Search for the cell housing the specified text and yield its [X, Y] center coordinate. 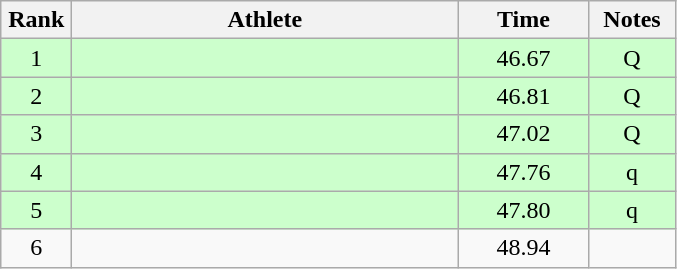
5 [36, 210]
Notes [632, 20]
Athlete [265, 20]
47.80 [524, 210]
47.02 [524, 134]
46.81 [524, 96]
Time [524, 20]
2 [36, 96]
48.94 [524, 248]
3 [36, 134]
1 [36, 58]
46.67 [524, 58]
Rank [36, 20]
6 [36, 248]
4 [36, 172]
47.76 [524, 172]
